For the text-containing cell, return its midpoint in (X, Y) coordinate format. 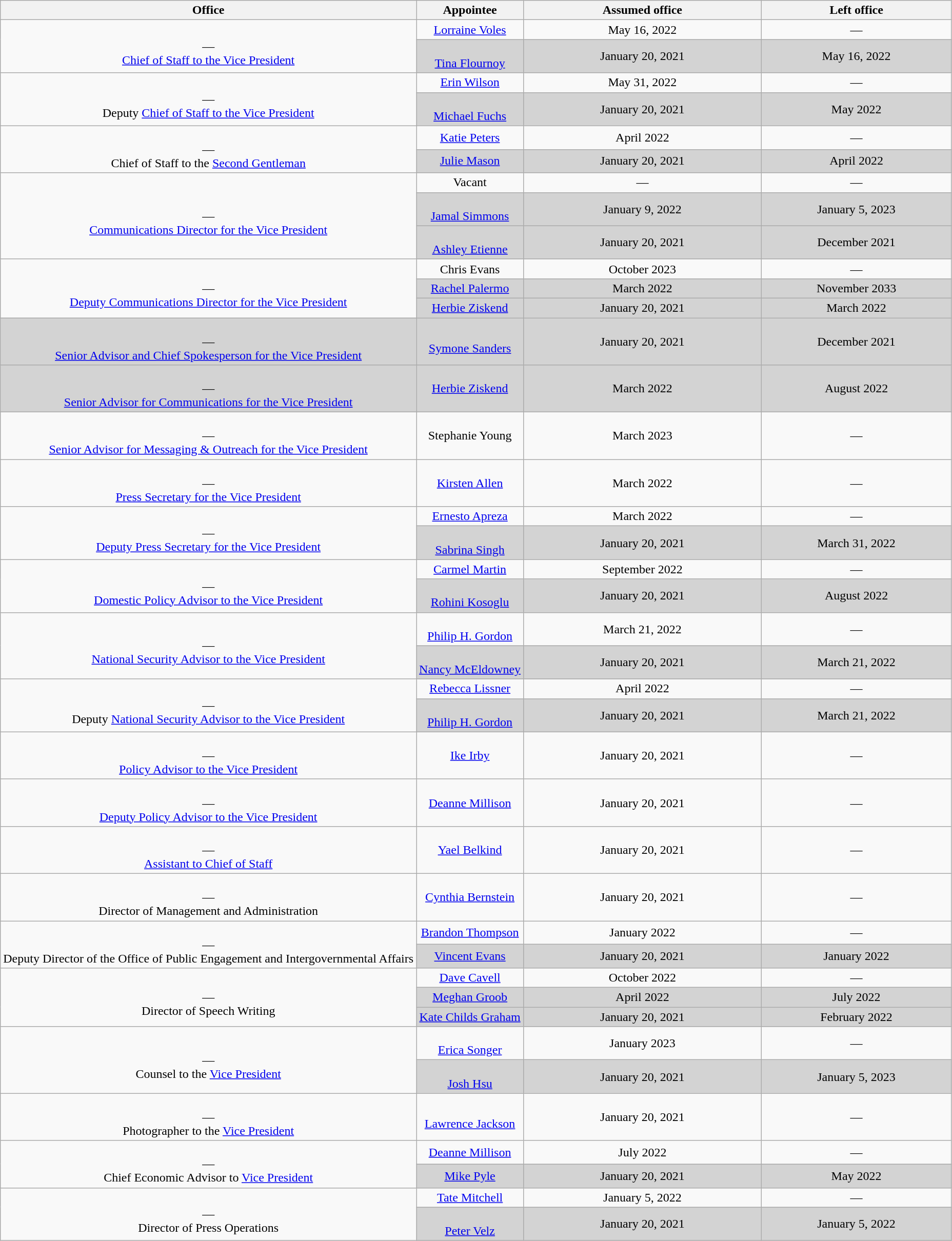
Symone Sanders (470, 342)
Yael Belkind (470, 850)
Kirsten Allen (470, 483)
—Communications Director for the Vice President (208, 216)
Nancy McEldowney (470, 663)
Brandon Thompson (470, 933)
Appointee (470, 10)
Erica Songer (470, 1043)
Stephanie Young (470, 436)
Meghan Groob (470, 997)
Rachel Palermo (470, 288)
Rohini Kosoglu (470, 596)
—Director of Press Operations (208, 1214)
—Senior Advisor and Chief Spokesperson for the Vice President (208, 342)
Jamal Simmons (470, 209)
Ike Irby (470, 755)
Erin Wilson (470, 83)
Kate Childs Graham (470, 1017)
—National Security Advisor to the Vice President (208, 646)
Tate Mitchell (470, 1197)
Cynthia Bernstein (470, 897)
Carmel Martin (470, 569)
—Policy Advisor to the Vice President (208, 755)
Assumed office (643, 10)
Vincent Evans (470, 956)
March 31, 2022 (857, 543)
May 31, 2022 (643, 83)
Left office (857, 10)
Peter Velz (470, 1224)
Sabrina Singh (470, 543)
October 2023 (643, 269)
January 9, 2022 (643, 209)
—Deputy Director of the Office of Public Engagement and Intergovernmental Affairs (208, 945)
September 2022 (643, 569)
Julie Mason (470, 161)
—Director of Management and Administration (208, 897)
—Deputy National Security Advisor to the Vice President (208, 706)
Mike Pyle (470, 1176)
—Counsel to the Vice President (208, 1060)
Lawrence Jackson (470, 1117)
Tina Flournoy (470, 56)
November 2033 (857, 288)
October 2022 (643, 978)
Rebecca Lissner (470, 689)
—Deputy Policy Advisor to the Vice President (208, 803)
—Chief Economic Advisor to Vice President (208, 1164)
—Photographer to the Vice President (208, 1117)
—Press Secretary for the Vice President (208, 483)
—Deputy Communications Director for the Vice President (208, 288)
Ernesto Apreza (470, 516)
Ashley Etienne (470, 242)
Lorraine Voles (470, 30)
—Chief of Staff to the Vice President (208, 46)
—Deputy Press Secretary for the Vice President (208, 533)
January 2023 (643, 1043)
—Chief of Staff to the Second Gentleman (208, 149)
Chris Evans (470, 269)
March 2023 (643, 436)
—Director of Speech Writing (208, 997)
Vacant (470, 183)
Josh Hsu (470, 1077)
—Senior Advisor for Messaging & Outreach for the Vice President (208, 436)
—Assistant to Chief of Staff (208, 850)
—Senior Advisor for Communications for the Vice President (208, 389)
Office (208, 10)
Dave Cavell (470, 978)
Katie Peters (470, 137)
—Deputy Chief of Staff to the Vice President (208, 99)
—Domestic Policy Advisor to the Vice President (208, 586)
Michael Fuchs (470, 109)
February 2022 (857, 1017)
